Scan for the cell matching the given text and deliver its (X, Y) coordinate at center. 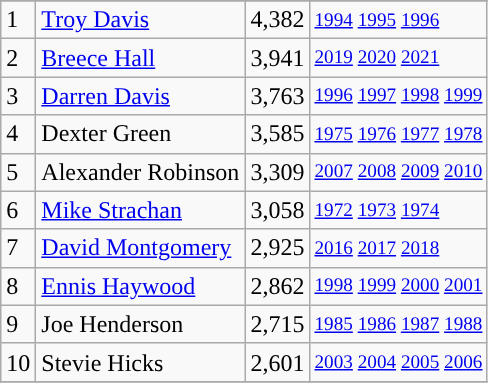
1998 1999 2000 2001 (398, 286)
1972 1973 1974 (398, 210)
Joe Henderson (140, 324)
4 (18, 134)
3,763 (278, 96)
1985 1986 1987 1988 (398, 324)
3,058 (278, 210)
Mike Strachan (140, 210)
3,585 (278, 134)
2007 2008 2009 2010 (398, 172)
David Montgomery (140, 248)
2016 2017 2018 (398, 248)
2019 2020 2021 (398, 58)
9 (18, 324)
2003 2004 2005 2006 (398, 362)
4,382 (278, 20)
2,862 (278, 286)
7 (18, 248)
3 (18, 96)
1 (18, 20)
3,941 (278, 58)
8 (18, 286)
Stevie Hicks (140, 362)
Breece Hall (140, 58)
6 (18, 210)
3,309 (278, 172)
Ennis Haywood (140, 286)
1975 1976 1977 1978 (398, 134)
2,925 (278, 248)
1996 1997 1998 1999 (398, 96)
2,601 (278, 362)
1994 1995 1996 (398, 20)
Dexter Green (140, 134)
10 (18, 362)
Alexander Robinson (140, 172)
Troy Davis (140, 20)
2 (18, 58)
2,715 (278, 324)
Darren Davis (140, 96)
5 (18, 172)
